Detect which cell encompasses the target text, then output its [x, y] center coordinate. 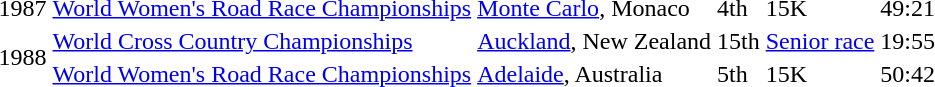
Auckland, New Zealand [594, 41]
Senior race [820, 41]
15th [739, 41]
World Cross Country Championships [262, 41]
